For the text-containing cell, return its midpoint in (x, y) coordinate format. 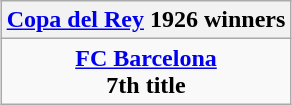
FC Barcelona7th title (146, 72)
Copa del Rey 1926 winners (146, 20)
